From the cell containing the given text, extract its center point as (X, Y) coordinate. 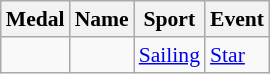
Medal (36, 19)
Sport (170, 19)
Sailing (170, 55)
Event (237, 19)
Name (102, 19)
Star (237, 55)
